Output the [X, Y] coordinate of the center of the cell containing the given text.  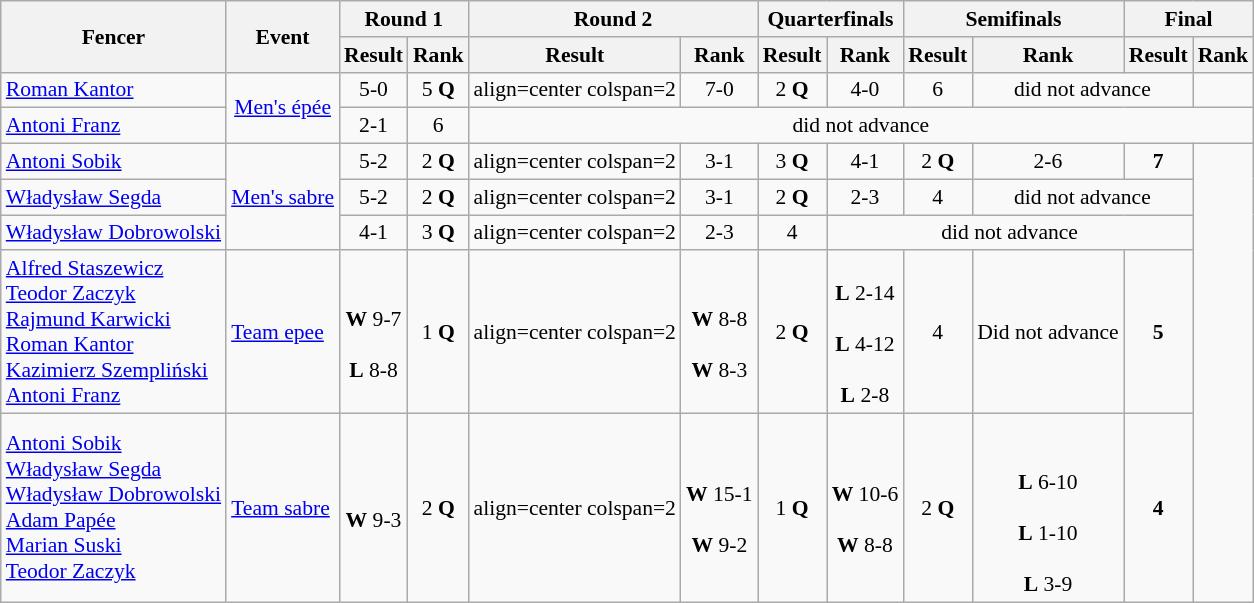
Quarterfinals [831, 19]
Alfred Staszewicz Teodor Zaczyk Rajmund Karwicki Roman Kantor Kazimierz Szempliński Antoni Franz [114, 332]
Antoni Sobik [114, 162]
Men's sabre [282, 198]
Team sabre [282, 508]
Antoni Franz [114, 126]
2-1 [374, 126]
W 15-1 W 9-2 [720, 508]
5-0 [374, 90]
Fencer [114, 36]
W 10-6 W 8-8 [866, 508]
Władysław Segda [114, 197]
Team epee [282, 332]
W 9-7 L 8-8 [374, 332]
2-6 [1048, 162]
5 [1158, 332]
Roman Kantor [114, 90]
Round 2 [612, 19]
5 Q [438, 90]
7-0 [720, 90]
W 8-8 W 8-3 [720, 332]
4-0 [866, 90]
Men's épée [282, 108]
Władysław Dobrowolski [114, 233]
Final [1188, 19]
Antoni Sobik Władysław Segda Władysław Dobrowolski Adam Papée Marian Suski Teodor Zaczyk [114, 508]
L 2-14 L 4-12 L 2-8 [866, 332]
W 9-3 [374, 508]
Round 1 [404, 19]
L 6-10 L 1-10 L 3-9 [1048, 508]
Event [282, 36]
Did not advance [1048, 332]
Semifinals [1013, 19]
7 [1158, 162]
